Return (X, Y) of the center of cell containing provided text 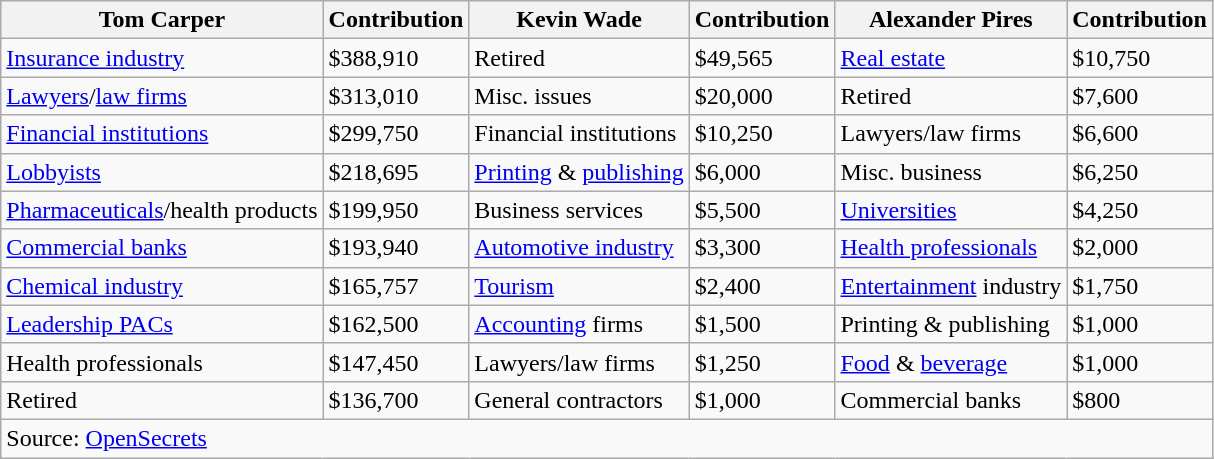
$1,250 (762, 362)
$218,695 (396, 172)
$1,750 (1140, 286)
$800 (1140, 400)
$7,600 (1140, 96)
Chemical industry (162, 286)
Entertainment industry (951, 286)
$20,000 (762, 96)
Automotive industry (579, 248)
Pharmaceuticals/health products (162, 210)
$299,750 (396, 134)
$10,250 (762, 134)
$2,400 (762, 286)
$199,950 (396, 210)
General contractors (579, 400)
Accounting firms (579, 324)
$3,300 (762, 248)
$147,450 (396, 362)
Misc. issues (579, 96)
$6,600 (1140, 134)
Kevin Wade (579, 20)
$193,940 (396, 248)
$1,500 (762, 324)
$6,250 (1140, 172)
Food & beverage (951, 362)
$2,000 (1140, 248)
Source: OpenSecrets (607, 438)
$4,250 (1140, 210)
Tom Carper (162, 20)
Insurance industry (162, 58)
Alexander Pires (951, 20)
$162,500 (396, 324)
$313,010 (396, 96)
Misc. business (951, 172)
Real estate (951, 58)
$10,750 (1140, 58)
$5,500 (762, 210)
Leadership PACs (162, 324)
$6,000 (762, 172)
Lobbyists (162, 172)
$165,757 (396, 286)
$49,565 (762, 58)
Universities (951, 210)
Tourism (579, 286)
Business services (579, 210)
$136,700 (396, 400)
$388,910 (396, 58)
